Capture the cell that displays the provided text and extract its (x, y) central coordinate. 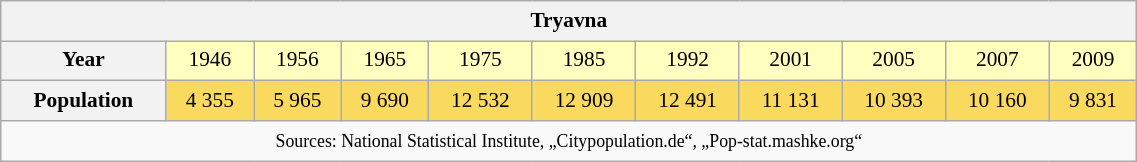
1985 (584, 61)
11 131 (790, 101)
Population (84, 101)
10 393 (894, 101)
1965 (385, 61)
2001 (790, 61)
2007 (998, 61)
9 831 (1093, 101)
12 909 (584, 101)
2009 (1093, 61)
4 355 (210, 101)
2005 (894, 61)
10 160 (998, 101)
Year (84, 61)
12 491 (688, 101)
12 532 (481, 101)
1975 (481, 61)
9 690 (385, 101)
1992 (688, 61)
1946 (210, 61)
Tryavna (569, 21)
1956 (298, 61)
5 965 (298, 101)
Sources: National Statistical Institute, „Citypopulation.de“, „Pop-stat.mashke.org“ (569, 142)
